Determine the (x, y) coordinate at the center of the cell enclosing the given text.  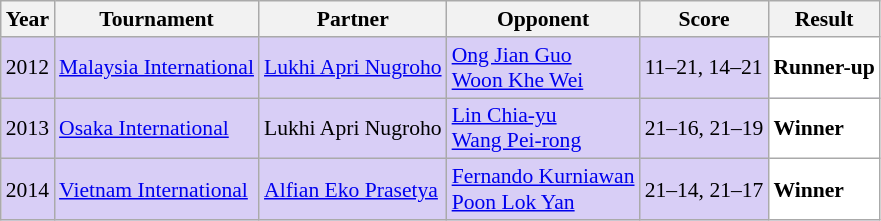
11–21, 14–21 (704, 68)
Partner (353, 19)
21–16, 21–19 (704, 128)
Score (704, 19)
Opponent (544, 19)
Year (28, 19)
Tournament (156, 19)
Ong Jian Guo Woon Khe Wei (544, 68)
Fernando Kurniawan Poon Lok Yan (544, 190)
2013 (28, 128)
Result (824, 19)
21–14, 21–17 (704, 190)
2012 (28, 68)
Osaka International (156, 128)
Malaysia International (156, 68)
Alfian Eko Prasetya (353, 190)
Runner-up (824, 68)
Lin Chia-yu Wang Pei-rong (544, 128)
Vietnam International (156, 190)
2014 (28, 190)
